Return (X, Y) of the center of cell containing provided text 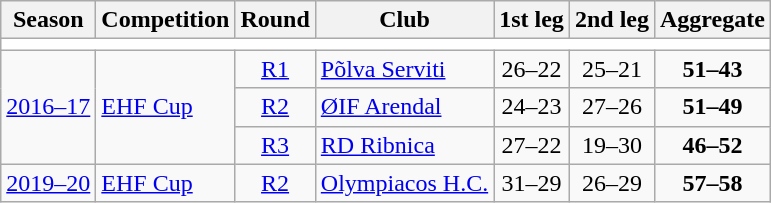
57–58 (712, 183)
Round (275, 20)
R1 (275, 69)
Season (48, 20)
Competition (166, 20)
Club (404, 20)
2nd leg (612, 20)
Põlva Serviti (404, 69)
R3 (275, 145)
25–21 (612, 69)
Aggregate (712, 20)
RD Ribnica (404, 145)
ØIF Arendal (404, 107)
24–23 (532, 107)
31–29 (532, 183)
Olympiacos H.C. (404, 183)
51–49 (712, 107)
26–22 (532, 69)
1st leg (532, 20)
26–29 (612, 183)
46–52 (712, 145)
27–22 (532, 145)
51–43 (712, 69)
27–26 (612, 107)
19–30 (612, 145)
2019–20 (48, 183)
2016–17 (48, 107)
